Capture the cell that displays the provided text and extract its (X, Y) central coordinate. 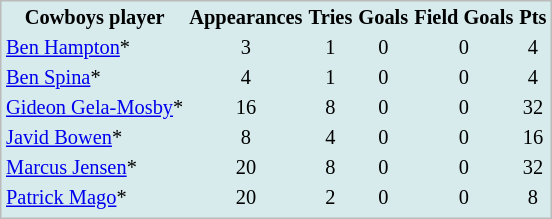
Appearances (246, 18)
Patrick Mago* (94, 198)
Field Goals (464, 18)
Javid Bowen* (94, 138)
Ben Hampton* (94, 48)
2 (330, 198)
Marcus Jensen* (94, 168)
3 (246, 48)
Cowboys player (94, 18)
Gideon Gela-Mosby* (94, 108)
Ben Spina* (94, 78)
Goals (384, 18)
Pts (533, 18)
Tries (330, 18)
